For the text-containing cell, return its midpoint in [X, Y] coordinate format. 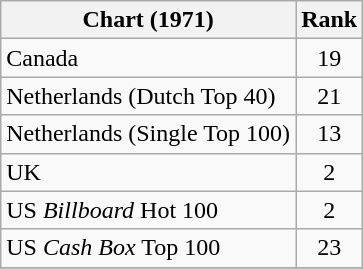
Netherlands (Single Top 100) [148, 134]
Chart (1971) [148, 20]
21 [330, 96]
Canada [148, 58]
19 [330, 58]
23 [330, 248]
Rank [330, 20]
US Billboard Hot 100 [148, 210]
13 [330, 134]
US Cash Box Top 100 [148, 248]
Netherlands (Dutch Top 40) [148, 96]
UK [148, 172]
